Find where the given text appears and provide that cell's center as (x, y) coordinate. 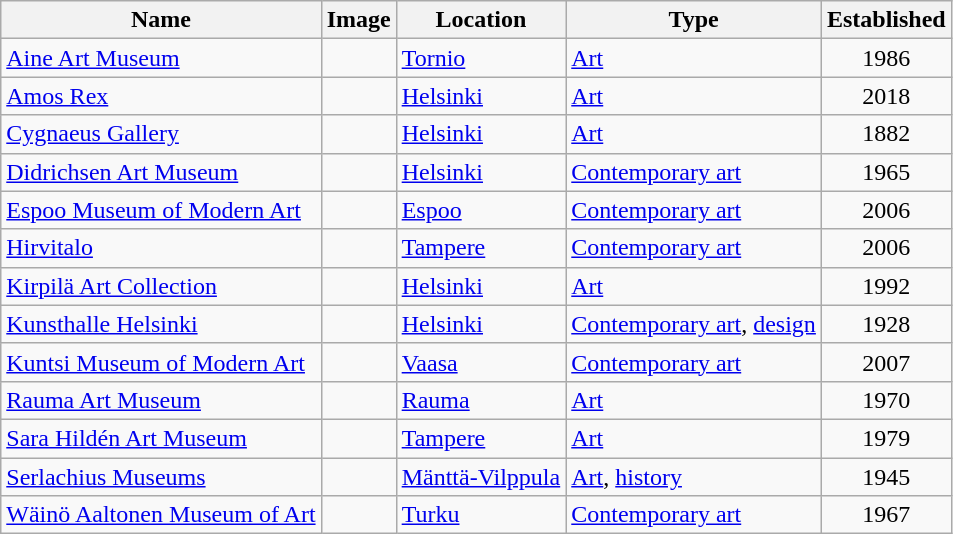
Type (694, 20)
Established (886, 20)
Name (161, 20)
Mänttä-Vilppula (481, 477)
1992 (886, 286)
Tornio (481, 58)
Cygnaeus Gallery (161, 134)
1979 (886, 438)
Image (358, 20)
Kirpilä Art Collection (161, 286)
1945 (886, 477)
1928 (886, 324)
Location (481, 20)
Kuntsi Museum of Modern Art (161, 362)
Wäinö Aaltonen Museum of Art (161, 515)
Hirvitalo (161, 248)
Serlachius Museums (161, 477)
1965 (886, 172)
1882 (886, 134)
Amos Rex (161, 96)
2018 (886, 96)
Aine Art Museum (161, 58)
Kunsthalle Helsinki (161, 324)
Espoo Museum of Modern Art (161, 210)
1970 (886, 400)
Vaasa (481, 362)
2007 (886, 362)
Contemporary art, design (694, 324)
Espoo (481, 210)
Rauma (481, 400)
Didrichsen Art Museum (161, 172)
Sara Hildén Art Museum (161, 438)
Art, history (694, 477)
Rauma Art Museum (161, 400)
Turku (481, 515)
1986 (886, 58)
1967 (886, 515)
